Find where the given text appears and provide that cell's center as [x, y] coordinate. 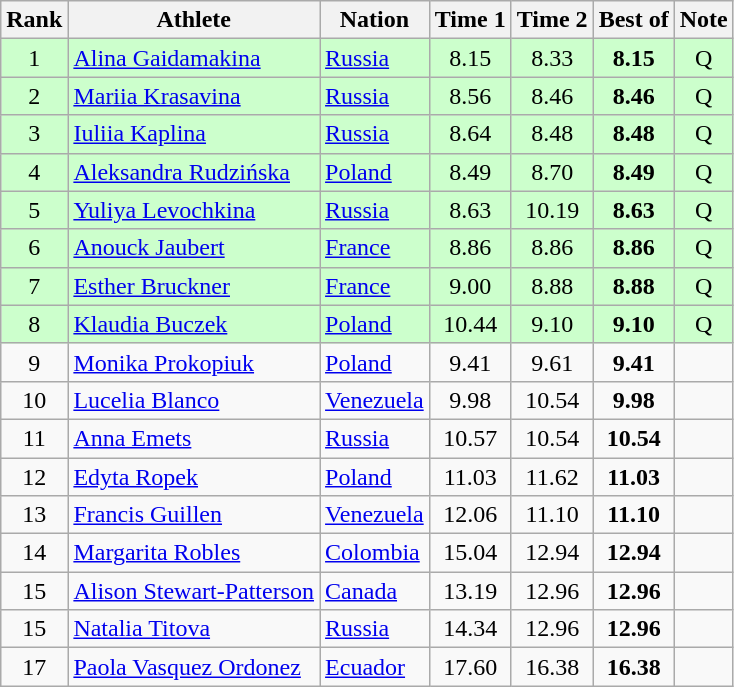
8.33 [552, 58]
Edyta Ropek [194, 477]
15.04 [470, 553]
7 [34, 286]
Paola Vasquez Ordonez [194, 667]
Nation [375, 20]
1 [34, 58]
2 [34, 96]
Note [704, 20]
Lucelia Blanco [194, 400]
17.60 [470, 667]
Mariia Krasavina [194, 96]
Time 2 [552, 20]
9 [34, 362]
Colombia [375, 553]
8.64 [470, 134]
Klaudia Buczek [194, 324]
Esther Bruckner [194, 286]
Best of [634, 20]
11.62 [552, 477]
6 [34, 248]
Margarita Robles [194, 553]
Alison Stewart-Patterson [194, 591]
14 [34, 553]
Canada [375, 591]
12 [34, 477]
Rank [34, 20]
Ecuador [375, 667]
Anna Emets [194, 438]
Athlete [194, 20]
10.57 [470, 438]
3 [34, 134]
9.00 [470, 286]
4 [34, 172]
8 [34, 324]
Monika Prokopiuk [194, 362]
10 [34, 400]
10.44 [470, 324]
Iuliia Kaplina [194, 134]
Natalia Titova [194, 629]
12.06 [470, 515]
17 [34, 667]
Anouck Jaubert [194, 248]
Aleksandra Rudzińska [194, 172]
8.56 [470, 96]
Francis Guillen [194, 515]
8.70 [552, 172]
11 [34, 438]
10.19 [552, 210]
Time 1 [470, 20]
Yuliya Levochkina [194, 210]
9.61 [552, 362]
14.34 [470, 629]
13 [34, 515]
13.19 [470, 591]
Alina Gaidamakina [194, 58]
5 [34, 210]
